Return the [x, y] coordinate for the center point of the cell that contains the specified text.  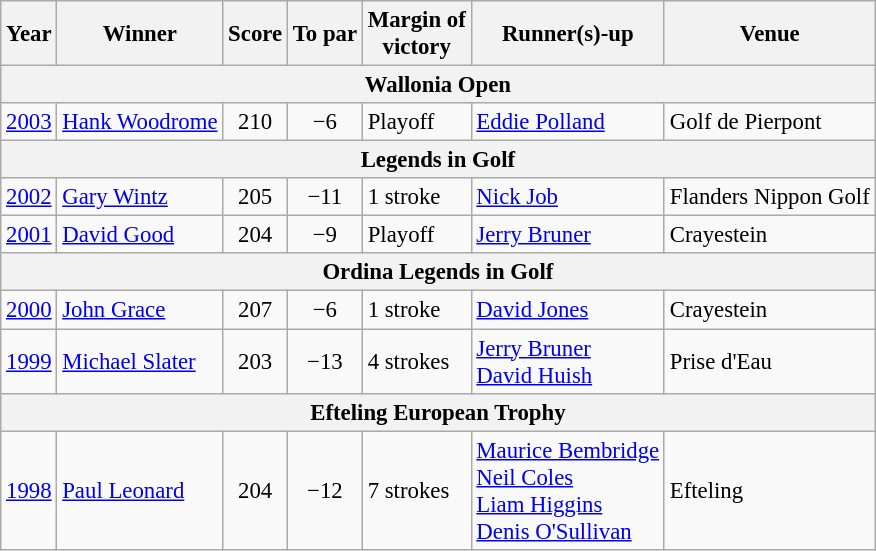
Efteling European Trophy [438, 412]
John Grace [140, 310]
Efteling [770, 490]
Score [256, 34]
1999 [29, 362]
2001 [29, 235]
Nick Job [568, 197]
205 [256, 197]
Gary Wintz [140, 197]
207 [256, 310]
Legends in Golf [438, 160]
203 [256, 362]
To par [324, 34]
David Good [140, 235]
Ordina Legends in Golf [438, 273]
Jerry Bruner David Huish [568, 362]
Flanders Nippon Golf [770, 197]
Margin ofvictory [416, 34]
Runner(s)-up [568, 34]
−12 [324, 490]
Winner [140, 34]
−11 [324, 197]
Hank Woodrome [140, 122]
Michael Slater [140, 362]
Jerry Bruner [568, 235]
Maurice Bembridge Neil Coles Liam Higgins Denis O'Sullivan [568, 490]
2000 [29, 310]
2003 [29, 122]
Wallonia Open [438, 85]
Eddie Polland [568, 122]
Prise d'Eau [770, 362]
1998 [29, 490]
2002 [29, 197]
−9 [324, 235]
210 [256, 122]
4 strokes [416, 362]
David Jones [568, 310]
Golf de Pierpont [770, 122]
Venue [770, 34]
7 strokes [416, 490]
−13 [324, 362]
Year [29, 34]
Paul Leonard [140, 490]
